Output the (x, y) coordinate of the center of the cell containing the given text.  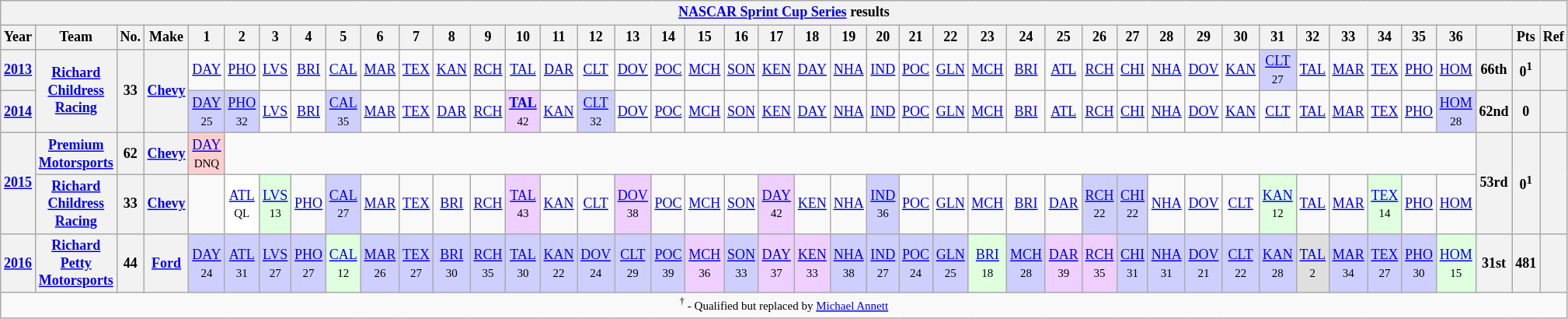
Year (19, 37)
23 (988, 37)
44 (131, 263)
2014 (19, 112)
Ref (1554, 37)
TAL30 (523, 263)
CAL (343, 70)
CHI31 (1133, 263)
DOV21 (1204, 263)
IND36 (883, 204)
Richard Petty Motorsports (76, 263)
BRI18 (988, 263)
1 (207, 37)
2016 (19, 263)
SON33 (741, 263)
5 (343, 37)
MCH28 (1026, 263)
CLT29 (632, 263)
HOM15 (1456, 263)
NHA38 (848, 263)
2013 (19, 70)
CLT32 (596, 112)
CLT27 (1277, 70)
KAN22 (559, 263)
MCH36 (705, 263)
62 (131, 153)
DAY25 (207, 112)
KEN33 (812, 263)
PHO30 (1419, 263)
20 (883, 37)
15 (705, 37)
34 (1385, 37)
Make (166, 37)
53rd (1493, 183)
8 (451, 37)
CAL27 (343, 204)
DAYDNQ (207, 153)
10 (523, 37)
4 (309, 37)
No. (131, 37)
22 (950, 37)
28 (1166, 37)
IND27 (883, 263)
36 (1456, 37)
DAR39 (1063, 263)
NHA31 (1166, 263)
LVS13 (275, 204)
† - Qualified but replaced by Michael Annett (784, 305)
PHO27 (309, 263)
62nd (1493, 112)
CHI22 (1133, 204)
MAR34 (1348, 263)
Team (76, 37)
13 (632, 37)
32 (1312, 37)
MAR26 (380, 263)
16 (741, 37)
9 (488, 37)
KAN28 (1277, 263)
Pts (1526, 37)
DAY42 (776, 204)
BRI30 (451, 263)
POC24 (916, 263)
31 (1277, 37)
27 (1133, 37)
CAL12 (343, 263)
6 (380, 37)
26 (1099, 37)
POC39 (668, 263)
TAL2 (1312, 263)
Premium Motorsports (76, 153)
7 (416, 37)
12 (596, 37)
TAL43 (523, 204)
14 (668, 37)
24 (1026, 37)
31st (1493, 263)
HOM28 (1456, 112)
LVS27 (275, 263)
2015 (19, 183)
NASCAR Sprint Cup Series results (784, 12)
18 (812, 37)
Ford (166, 263)
29 (1204, 37)
0 (1526, 112)
DOV24 (596, 263)
DAY37 (776, 263)
11 (559, 37)
DAY24 (207, 263)
KAN12 (1277, 204)
DOV38 (632, 204)
TEX14 (1385, 204)
30 (1241, 37)
GLN25 (950, 263)
RCH22 (1099, 204)
481 (1526, 263)
ATL31 (242, 263)
35 (1419, 37)
66th (1493, 70)
19 (848, 37)
ATLQL (242, 204)
CLT22 (1241, 263)
2 (242, 37)
21 (916, 37)
CAL35 (343, 112)
3 (275, 37)
TAL42 (523, 112)
25 (1063, 37)
17 (776, 37)
PHO32 (242, 112)
